Pinpoint the cell where the given text exists, returning its [X, Y] midpoint coordinate. 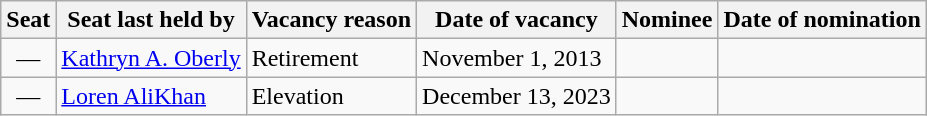
Vacancy reason [331, 20]
Elevation [331, 96]
Retirement [331, 58]
Loren AliKhan [151, 96]
Date of nomination [822, 20]
Kathryn A. Oberly [151, 58]
Seat [28, 20]
December 13, 2023 [517, 96]
Nominee [667, 20]
November 1, 2013 [517, 58]
Seat last held by [151, 20]
Date of vacancy [517, 20]
